Provide the [X, Y] coordinate of the cell's center where the given text is located.  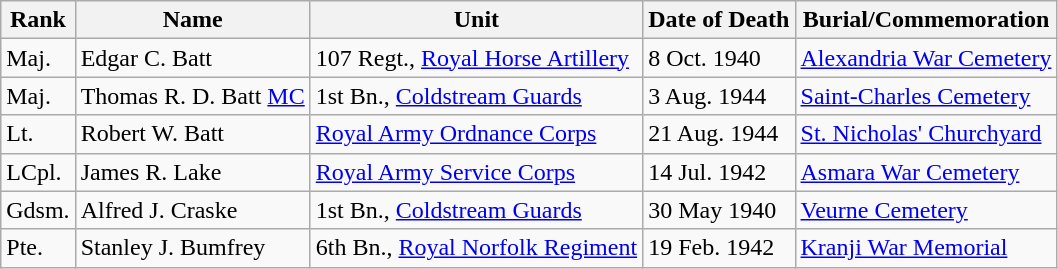
Saint-Charles Cemetery [926, 96]
107 Regt., Royal Horse Artillery [476, 58]
Gdsm. [38, 210]
St. Nicholas' Churchyard [926, 134]
Rank [38, 20]
19 Feb. 1942 [719, 248]
Date of Death [719, 20]
Lt. [38, 134]
Unit [476, 20]
Veurne Cemetery [926, 210]
Name [192, 20]
Stanley J. Bumfrey [192, 248]
Kranji War Memorial [926, 248]
Asmara War Cemetery [926, 172]
Robert W. Batt [192, 134]
Royal Army Ordnance Corps [476, 134]
Edgar C. Batt [192, 58]
Alfred J. Craske [192, 210]
Pte. [38, 248]
James R. Lake [192, 172]
Alexandria War Cemetery [926, 58]
Royal Army Service Corps [476, 172]
Burial/Commemoration [926, 20]
8 Oct. 1940 [719, 58]
30 May 1940 [719, 210]
6th Bn., Royal Norfolk Regiment [476, 248]
14 Jul. 1942 [719, 172]
LCpl. [38, 172]
Thomas R. D. Batt MC [192, 96]
21 Aug. 1944 [719, 134]
3 Aug. 1944 [719, 96]
